Scan for the cell matching the given text and deliver its [X, Y] coordinate at center. 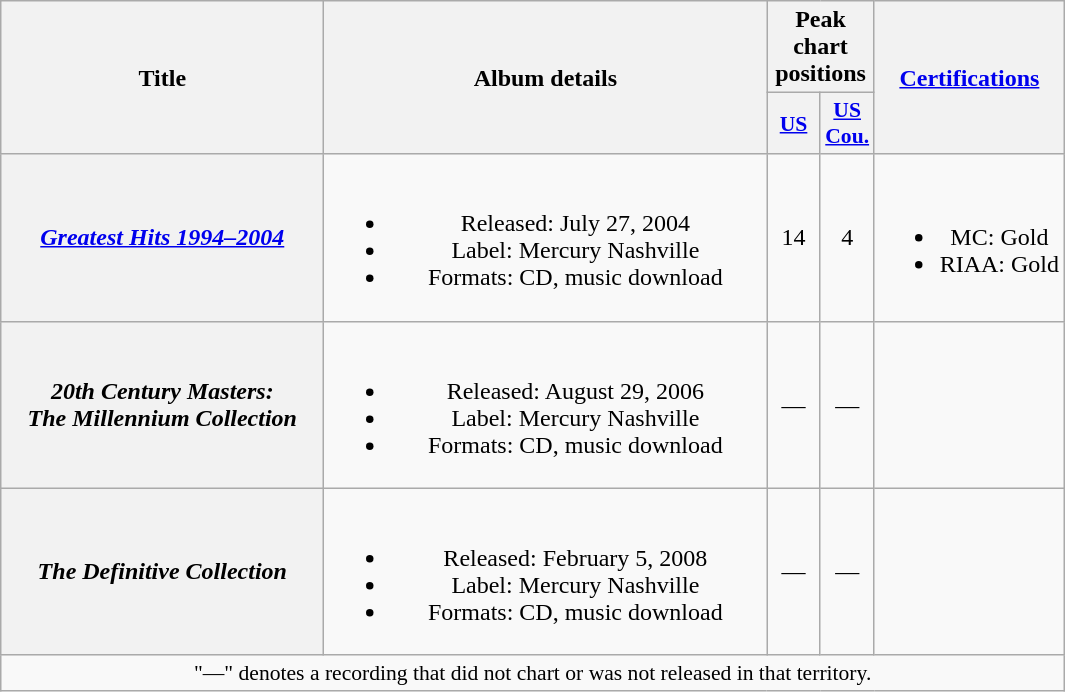
Released: July 27, 2004Label: Mercury NashvilleFormats: CD, music download [546, 238]
4 [847, 238]
14 [794, 238]
USCou. [847, 124]
Certifications [969, 78]
MC: GoldRIAA: Gold [969, 238]
The Definitive Collection [162, 572]
"—" denotes a recording that did not chart or was not released in that territory. [533, 673]
Title [162, 78]
Released: August 29, 2006Label: Mercury NashvilleFormats: CD, music download [546, 404]
US [794, 124]
Greatest Hits 1994–2004 [162, 238]
Album details [546, 78]
Released: February 5, 2008Label: Mercury NashvilleFormats: CD, music download [546, 572]
20th Century Masters:The Millennium Collection [162, 404]
Peak chartpositions [820, 47]
